Return [x, y] of the center of cell containing provided text 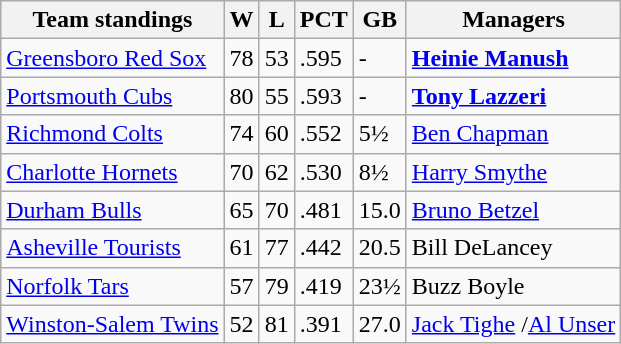
Heinie Manush [513, 58]
.593 [324, 96]
Richmond Colts [112, 134]
5½ [380, 134]
81 [276, 324]
.419 [324, 286]
55 [276, 96]
Ben Chapman [513, 134]
78 [242, 58]
Team standings [112, 20]
60 [276, 134]
.481 [324, 210]
Jack Tighe /Al Unser [513, 324]
23½ [380, 286]
8½ [380, 172]
Bill DeLancey [513, 248]
Asheville Tourists [112, 248]
Durham Bulls [112, 210]
20.5 [380, 248]
79 [276, 286]
Harry Smythe [513, 172]
.530 [324, 172]
.595 [324, 58]
27.0 [380, 324]
GB [380, 20]
53 [276, 58]
Greensboro Red Sox [112, 58]
Charlotte Hornets [112, 172]
74 [242, 134]
Managers [513, 20]
Bruno Betzel [513, 210]
61 [242, 248]
Portsmouth Cubs [112, 96]
15.0 [380, 210]
Buzz Boyle [513, 286]
W [242, 20]
Winston-Salem Twins [112, 324]
52 [242, 324]
.552 [324, 134]
62 [276, 172]
.442 [324, 248]
L [276, 20]
.391 [324, 324]
57 [242, 286]
Tony Lazzeri [513, 96]
77 [276, 248]
Norfolk Tars [112, 286]
80 [242, 96]
PCT [324, 20]
65 [242, 210]
